Return [x, y] of the center of cell containing provided text 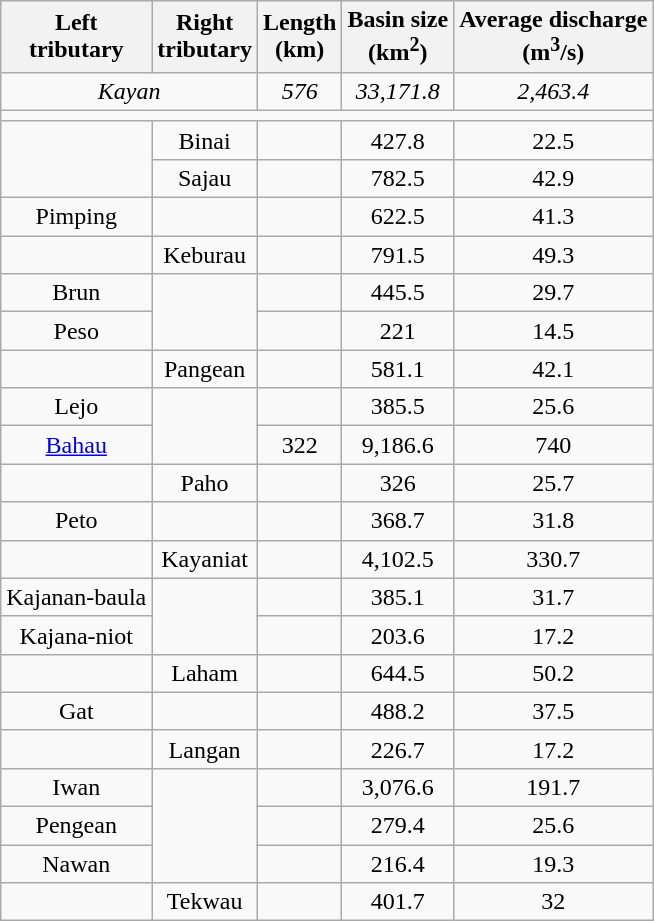
279.4 [398, 826]
Tekwau [205, 902]
29.7 [554, 293]
42.9 [554, 178]
Average discharge(m3/s) [554, 37]
Sajau [205, 178]
32 [554, 902]
445.5 [398, 293]
Peso [76, 331]
9,186.6 [398, 445]
Basin size(km2) [398, 37]
322 [299, 445]
33,171.8 [398, 91]
385.1 [398, 597]
49.3 [554, 255]
576 [299, 91]
791.5 [398, 255]
37.5 [554, 711]
740 [554, 445]
581.1 [398, 369]
330.7 [554, 559]
Laham [205, 673]
31.7 [554, 597]
2,463.4 [554, 91]
326 [398, 483]
782.5 [398, 178]
42.1 [554, 369]
Binai [205, 140]
622.5 [398, 217]
Lejo [76, 407]
41.3 [554, 217]
401.7 [398, 902]
Nawan [76, 864]
Pengean [76, 826]
203.6 [398, 635]
19.3 [554, 864]
Pimping [76, 217]
Bahau [76, 445]
25.7 [554, 483]
644.5 [398, 673]
Gat [76, 711]
Lefttributary [76, 37]
Paho [205, 483]
385.5 [398, 407]
Iwan [76, 787]
Kayan [130, 91]
Kajanan-baula [76, 597]
22.5 [554, 140]
14.5 [554, 331]
488.2 [398, 711]
Kajana-niot [76, 635]
Keburau [205, 255]
3,076.6 [398, 787]
Brun [76, 293]
Langan [205, 749]
50.2 [554, 673]
4,102.5 [398, 559]
Pangean [205, 369]
Kayaniat [205, 559]
226.7 [398, 749]
221 [398, 331]
Peto [76, 521]
216.4 [398, 864]
191.7 [554, 787]
368.7 [398, 521]
Righttributary [205, 37]
427.8 [398, 140]
Length(km) [299, 37]
31.8 [554, 521]
